Provide the (x, y) coordinate of the cell's center where the given text is located.  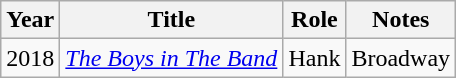
The Boys in The Band (172, 58)
Year (30, 20)
2018 (30, 58)
Notes (401, 20)
Role (314, 20)
Title (172, 20)
Hank (314, 58)
Broadway (401, 58)
